Return the (X, Y) coordinate for the center point of the cell that contains the specified text.  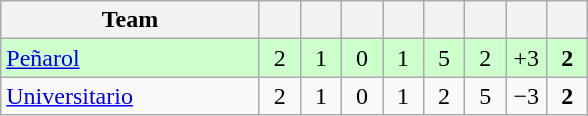
Team (130, 20)
Universitario (130, 96)
Peñarol (130, 58)
+3 (526, 58)
−3 (526, 96)
